Determine the (x, y) coordinate at the center of the cell enclosing the given text.  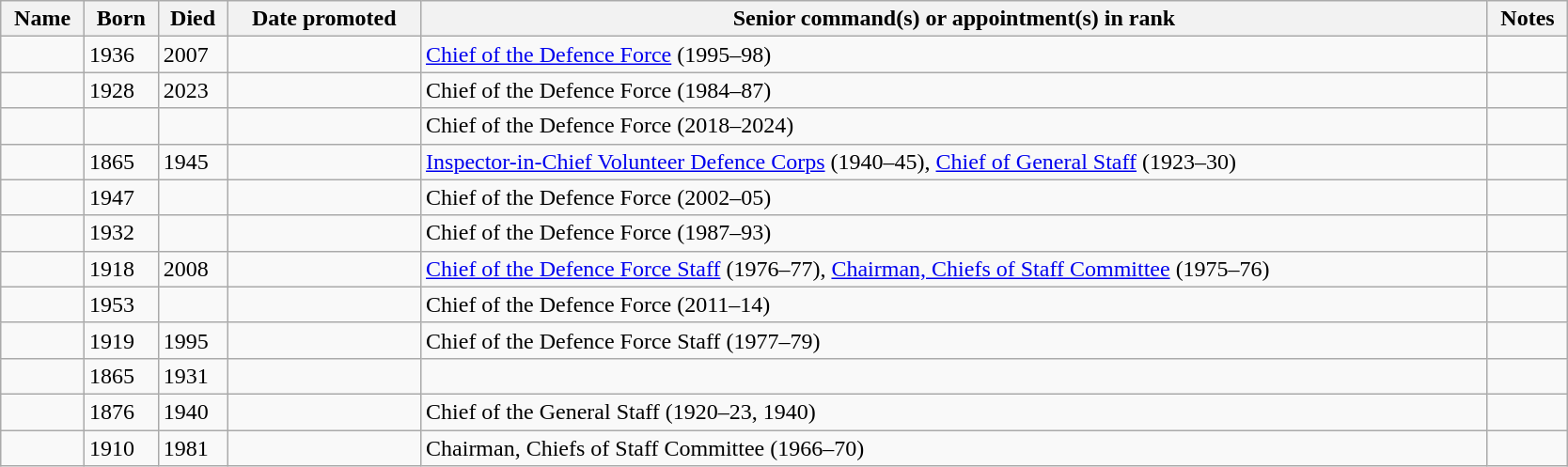
Chief of the General Staff (1920–23, 1940) (955, 412)
Chief of the Defence Force (1995–98) (955, 54)
Died (193, 19)
1936 (120, 54)
Name (43, 19)
Chief of the Defence Force (2002–05) (955, 197)
1932 (120, 233)
1945 (193, 162)
1953 (120, 304)
1928 (120, 90)
Senior command(s) or appointment(s) in rank (955, 19)
2008 (193, 269)
1940 (193, 412)
Notes (1527, 19)
Date promoted (324, 19)
1931 (193, 376)
1947 (120, 197)
Chief of the Defence Force (1987–93) (955, 233)
Chief of the Defence Force (2018–2024) (955, 126)
1919 (120, 340)
Chairman, Chiefs of Staff Committee (1966–70) (955, 448)
Chief of the Defence Force Staff (1977–79) (955, 340)
Born (120, 19)
2023 (193, 90)
1876 (120, 412)
Chief of the Defence Force (1984–87) (955, 90)
1910 (120, 448)
1981 (193, 448)
Inspector-in-Chief Volunteer Defence Corps (1940–45), Chief of General Staff (1923–30) (955, 162)
Chief of the Defence Force Staff (1976–77), Chairman, Chiefs of Staff Committee (1975–76) (955, 269)
1995 (193, 340)
2007 (193, 54)
1918 (120, 269)
Chief of the Defence Force (2011–14) (955, 304)
